Return the [x, y] coordinate for the center point of the cell that contains the specified text.  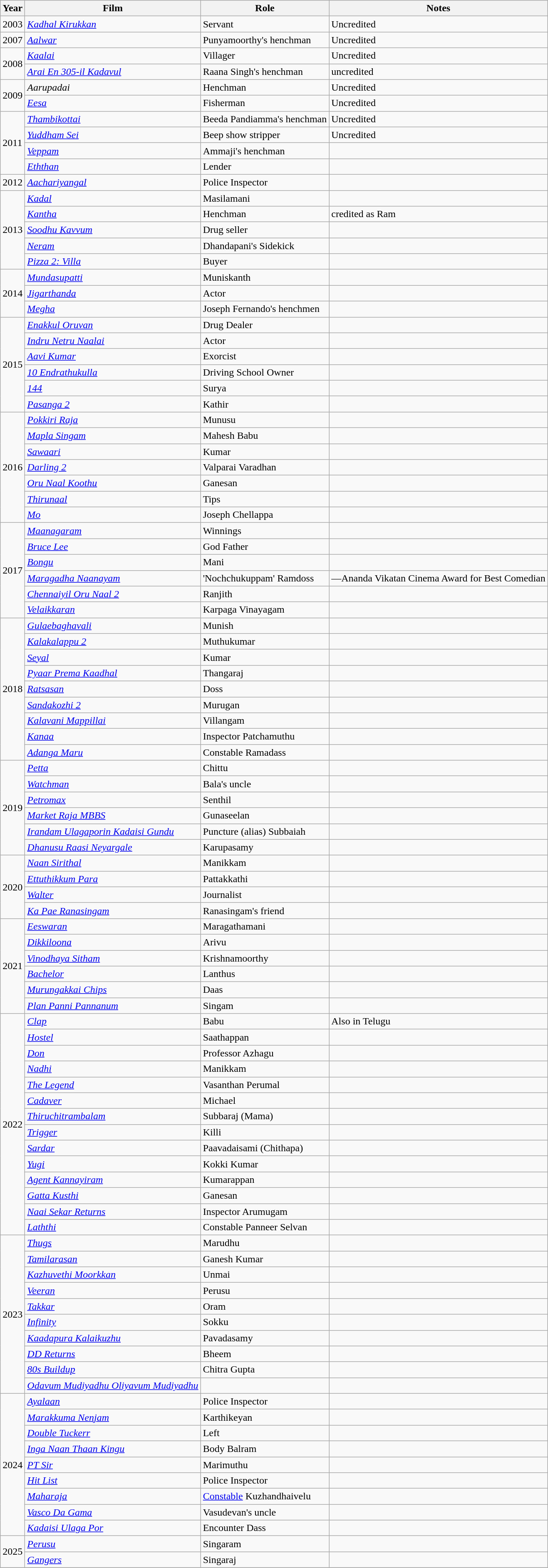
Yugi [113, 1164]
Marudhu [265, 1243]
144 [113, 388]
Also in Telugu [439, 1021]
Masilamani [265, 198]
Maragadha Naanayam [113, 578]
Chennaiyil Oru Naal 2 [113, 594]
Beep show stripper [265, 135]
Ka Pae Ranasingam [113, 910]
Pattakkathi [265, 879]
2008 [12, 64]
Takkar [113, 1306]
Bruce Lee [113, 547]
Exorcist [265, 356]
Karupasamy [265, 847]
Krishnamoorthy [265, 958]
2022 [12, 1125]
Thirunaal [113, 499]
Kathir [265, 404]
Killi [265, 1132]
Seyal [113, 657]
Buyer [265, 262]
Driving School Owner [265, 372]
Ranjith [265, 594]
Gatta Kusthi [113, 1195]
Don [113, 1053]
Irandam Ulagaporin Kadaisi Gundu [113, 831]
Aarupadai [113, 87]
Maragathamani [265, 926]
Maharaja [113, 1496]
Yuddham Sei [113, 135]
Daas [265, 990]
Dhandapani's Sidekick [265, 246]
Thiruchitrambalam [113, 1116]
Karthikeyan [265, 1417]
Sandakozhi 2 [113, 705]
Tips [265, 499]
Naan Sirithal [113, 863]
Valparai Varadhan [265, 467]
Joseph Chellappa [265, 515]
Journalist [265, 895]
Adanga Maru [113, 752]
Pasanga 2 [113, 404]
Murugan [265, 705]
Singaraj [265, 1560]
Servant [265, 24]
Eeswaran [113, 926]
Notes [439, 8]
Trigger [113, 1132]
Sardar [113, 1148]
Pyaar Prema Kaadhal [113, 673]
Laththi [113, 1227]
Agent Kannayiram [113, 1180]
Walter [113, 895]
Singam [265, 1006]
2019 [12, 808]
Neram [113, 246]
Kadal [113, 198]
Professor Azhagu [265, 1053]
10 Endrathukulla [113, 372]
Watchman [113, 784]
Mapla Singam [113, 435]
Kantha [113, 214]
Karpaga Vinayagam [265, 610]
Senthil [265, 800]
Plan Panni Pannanum [113, 1006]
Muniskanth [265, 277]
Nadhi [113, 1069]
Oram [265, 1306]
Mo [113, 515]
Kaalai [113, 56]
Mundasupatti [113, 277]
2007 [12, 40]
Constable Panneer Selvan [265, 1227]
Aalwar [113, 40]
Beeda Pandiamma's henchman [265, 119]
Vasanthan Perumal [265, 1085]
Gunaseelan [265, 816]
Ganesh Kumar [265, 1259]
Megha [113, 309]
Thambikottai [113, 119]
Singaram [265, 1544]
2009 [12, 95]
Maanagaram [113, 531]
Left [265, 1433]
Bongu [113, 562]
Cadaver [113, 1101]
Constable Ramadass [265, 752]
Marimuthu [265, 1464]
Soodhu Kavvum [113, 230]
The Legend [113, 1085]
Vasudevan's uncle [265, 1512]
Kazhuvethi Moorkkan [113, 1275]
Punyamoorthy's henchman [265, 40]
Hostel [113, 1037]
Munusu [265, 420]
Joseph Fernando's henchmen [265, 309]
uncredited [439, 72]
Oru Naal Koothu [113, 483]
Munish [265, 626]
2017 [12, 570]
Arai En 305-il Kadavul [113, 72]
Bheem [265, 1354]
Babu [265, 1021]
Paavadaisami (Chithapa) [265, 1148]
Hit List [113, 1481]
Ammaji's henchman [265, 151]
Indru Netru Naalai [113, 341]
Bala's uncle [265, 784]
Unmai [265, 1275]
2021 [12, 966]
—Ananda Vikatan Cinema Award for Best Comedian [439, 578]
Ettuthikkum Para [113, 879]
Vinodhaya Sitham [113, 958]
Ratsasan [113, 689]
Pavadasamy [265, 1338]
Eththan [113, 166]
Surya [265, 388]
Ranasingam's friend [265, 910]
Kadaisi Ulaga Por [113, 1528]
Mahesh Babu [265, 435]
Kumarappan [265, 1180]
2012 [12, 182]
Arivu [265, 942]
2025 [12, 1552]
Winnings [265, 531]
Drug seller [265, 230]
2015 [12, 364]
Darling 2 [113, 467]
Pizza 2: Villa [113, 262]
Puncture (alias) Subbaiah [265, 831]
Veeran [113, 1291]
Odavum Mudiyadhu Oliyavum Mudiyadhu [113, 1385]
Vasco Da Gama [113, 1512]
Naai Sekar Returns [113, 1212]
Drug Dealer [265, 325]
Inga Naan Thaan Kingu [113, 1449]
Michael [265, 1101]
Clap [113, 1021]
Chittu [265, 768]
Thugs [113, 1243]
Kanaa [113, 737]
Petta [113, 768]
Encounter Dass [265, 1528]
2023 [12, 1314]
Subbaraj (Mama) [265, 1116]
Gulaebaghavali [113, 626]
Fisherman [265, 103]
Lanthus [265, 974]
Eesa [113, 103]
2013 [12, 230]
Tamilarasan [113, 1259]
Kokki Kumar [265, 1164]
2020 [12, 887]
Kalakalappu 2 [113, 641]
2016 [12, 467]
Role [265, 8]
80s Buildup [113, 1370]
Constable Kuzhandhaivelu [265, 1496]
Market Raja MBBS [113, 816]
2003 [12, 24]
2011 [12, 143]
Body Balram [265, 1449]
Dhanusu Raasi Neyargale [113, 847]
Bachelor [113, 974]
Enakkul Oruvan [113, 325]
Infinity [113, 1322]
credited as Ram [439, 214]
Chitra Gupta [265, 1370]
Murungakkai Chips [113, 990]
Thangaraj [265, 673]
Kalavani Mappillai [113, 721]
Year [12, 8]
Gangers [113, 1560]
Villager [265, 56]
Sokku [265, 1322]
Pokkiri Raja [113, 420]
Ayalaan [113, 1401]
Velaikkaran [113, 610]
Saathappan [265, 1037]
Double Tuckerr [113, 1433]
Doss [265, 689]
Inspector Arumugam [265, 1212]
2014 [12, 293]
2018 [12, 689]
Marakkuma Nenjam [113, 1417]
Villangam [265, 721]
Mani [265, 562]
Aavi Kumar [113, 356]
Veppam [113, 151]
'Nochchukuppam' Ramdoss [265, 578]
2024 [12, 1465]
Inspector Patchamuthu [265, 737]
DD Returns [113, 1354]
PT Sir [113, 1464]
Jigarthanda [113, 293]
Sawaari [113, 451]
God Father [265, 547]
Dikkiloona [113, 942]
Kaadapura Kalaikuzhu [113, 1338]
Raana Singh's henchman [265, 72]
Kadhal Kirukkan [113, 24]
Petromax [113, 800]
Lender [265, 166]
Film [113, 8]
Muthukumar [265, 641]
Aachariyangal [113, 182]
